Return [x, y] of the center of cell containing provided text 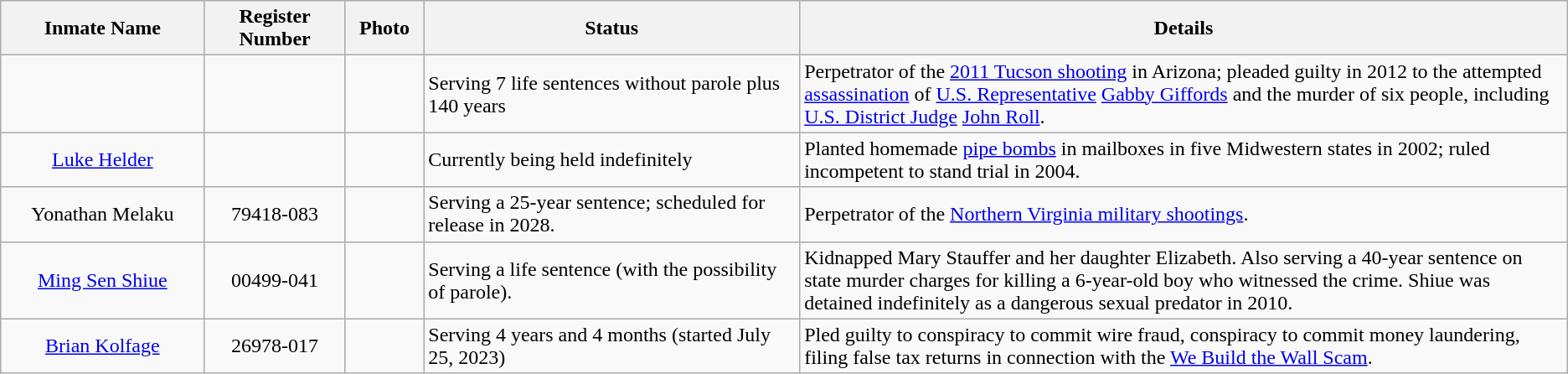
Status [611, 29]
00499-041 [275, 280]
Yonathan Melaku [102, 215]
Serving a 25-year sentence; scheduled for release in 2028. [611, 215]
Luke Helder [102, 159]
Perpetrator of the Northern Virginia military shootings. [1184, 215]
26978-017 [275, 345]
Register Number [275, 29]
Ming Sen Shiue [102, 280]
Brian Kolfage [102, 345]
Photo [384, 29]
Inmate Name [102, 29]
Currently being held indefinitely [611, 159]
Planted homemade pipe bombs in mailboxes in five Midwestern states in 2002; ruled incompetent to stand trial in 2004. [1184, 159]
Serving 7 life sentences without parole plus 140 years [611, 94]
Details [1184, 29]
Serving 4 years and 4 months (started July 25, 2023) [611, 345]
79418-083 [275, 215]
Serving a life sentence (with the possibility of parole). [611, 280]
